Return [X, Y] of the center of cell containing provided text 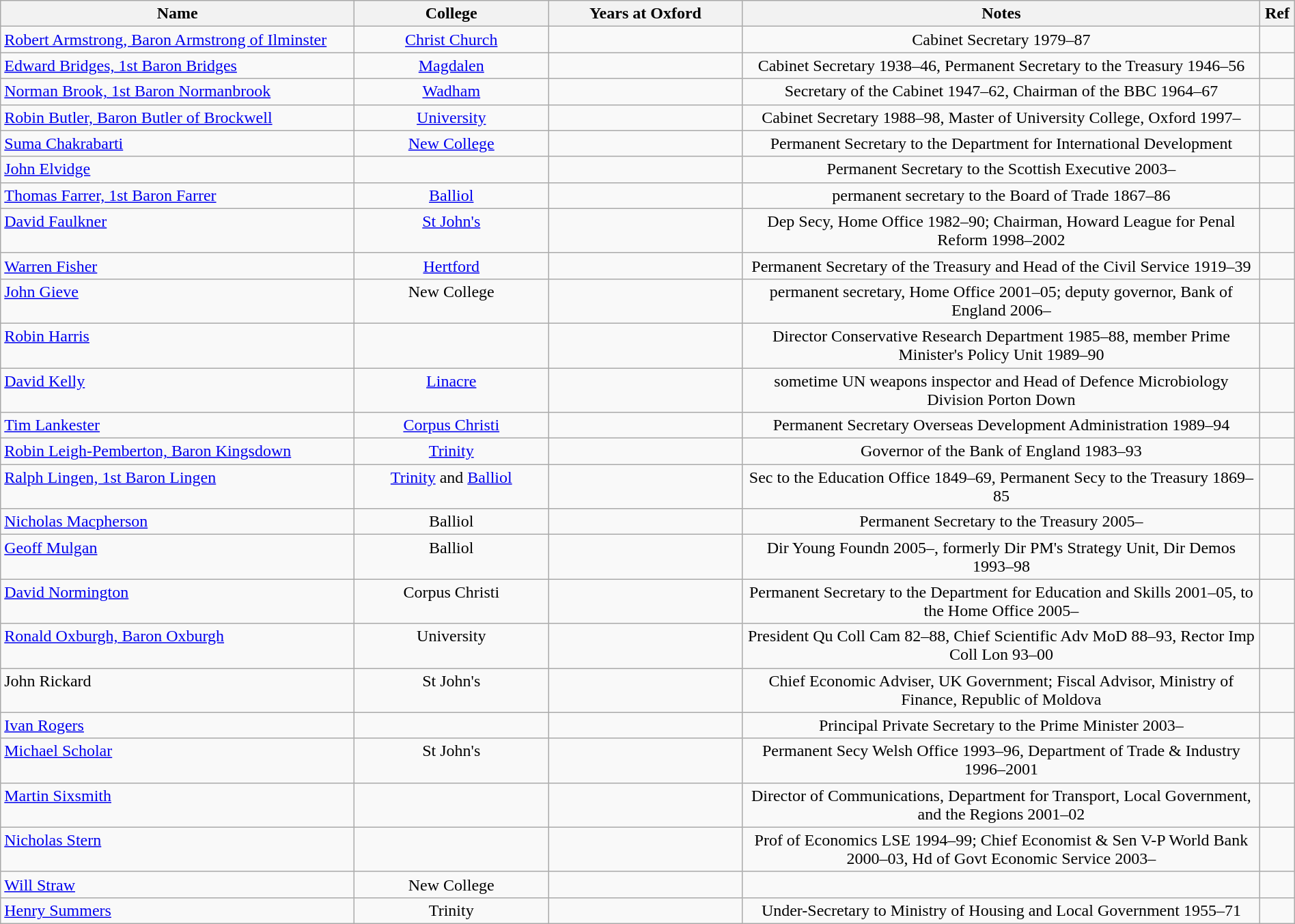
sometime UN weapons inspector and Head of Defence Microbiology Division Porton Down [1001, 389]
John Gieve [178, 300]
Henry Summers [178, 910]
Ivan Rogers [178, 725]
Principal Private Secretary to the Prime Minister 2003– [1001, 725]
David Normington [178, 601]
Under-Secretary to Ministry of Housing and Local Government 1955–71 [1001, 910]
permanent secretary, Home Office 2001–05; deputy governor, Bank of England 2006– [1001, 300]
Director of Communications, Department for Transport, Local Government, and the Regions 2001–02 [1001, 804]
Prof of Economics LSE 1994–99; Chief Economist & Sen V-P World Bank 2000–03, Hd of Govt Economic Service 2003– [1001, 850]
Tim Lankester [178, 425]
Robert Armstrong, Baron Armstrong of Ilminster [178, 40]
Cabinet Secretary 1988–98, Master of University College, Oxford 1997– [1001, 117]
Sec to the Education Office 1849–69, Permanent Secy to the Treasury 1869–85 [1001, 486]
Norman Brook, 1st Baron Normanbrook [178, 92]
Director Conservative Research Department 1985–88, member Prime Minister's Policy Unit 1989–90 [1001, 346]
David Kelly [178, 389]
Trinity and Balliol [451, 486]
Notes [1001, 14]
Permanent Secretary of the Treasury and Head of the Civil Service 1919–39 [1001, 266]
Governor of the Bank of England 1983–93 [1001, 451]
College [451, 14]
Nicholas Stern [178, 850]
Wadham [451, 92]
Hertford [451, 266]
Chief Economic Adviser, UK Government; Fiscal Advisor, Ministry of Finance, Republic of Moldova [1001, 690]
Cabinet Secretary 1938–46, Permanent Secretary to the Treasury 1946–56 [1001, 66]
Permanent Secy Welsh Office 1993–96, Department of Trade & Industry 1996–2001 [1001, 761]
Permanent Secretary to the Treasury 2005– [1001, 522]
John Elvidge [178, 169]
Will Straw [178, 884]
Linacre [451, 389]
Ref [1277, 14]
Dep Secy, Home Office 1982–90; Chairman, Howard League for Penal Reform 1998–2002 [1001, 231]
Permanent Secretary to the Scottish Executive 2003– [1001, 169]
Nicholas Macpherson [178, 522]
Cabinet Secretary 1979–87 [1001, 40]
Name [178, 14]
Geoff Mulgan [178, 557]
Permanent Secretary to the Department for International Development [1001, 143]
Thomas Farrer, 1st Baron Farrer [178, 195]
Michael Scholar [178, 761]
Dir Young Foundn 2005–, formerly Dir PM's Strategy Unit, Dir Demos 1993–98 [1001, 557]
Robin Butler, Baron Butler of Brockwell [178, 117]
Martin Sixsmith [178, 804]
David Faulkner [178, 231]
Ralph Lingen, 1st Baron Lingen [178, 486]
Years at Oxford [645, 14]
Magdalen [451, 66]
Robin Leigh-Pemberton, Baron Kingsdown [178, 451]
President Qu Coll Cam 82–88, Chief Scientific Adv MoD 88–93, Rector Imp Coll Lon 93–00 [1001, 646]
Christ Church [451, 40]
Permanent Secretary to the Department for Education and Skills 2001–05, to the Home Office 2005– [1001, 601]
Robin Harris [178, 346]
Secretary of the Cabinet 1947–62, Chairman of the BBC 1964–67 [1001, 92]
Permanent Secretary Overseas Development Administration 1989–94 [1001, 425]
Suma Chakrabarti [178, 143]
John Rickard [178, 690]
permanent secretary to the Board of Trade 1867–86 [1001, 195]
Ronald Oxburgh, Baron Oxburgh [178, 646]
Edward Bridges, 1st Baron Bridges [178, 66]
Warren Fisher [178, 266]
